Detect which cell encompasses the target text, then output its (X, Y) center coordinate. 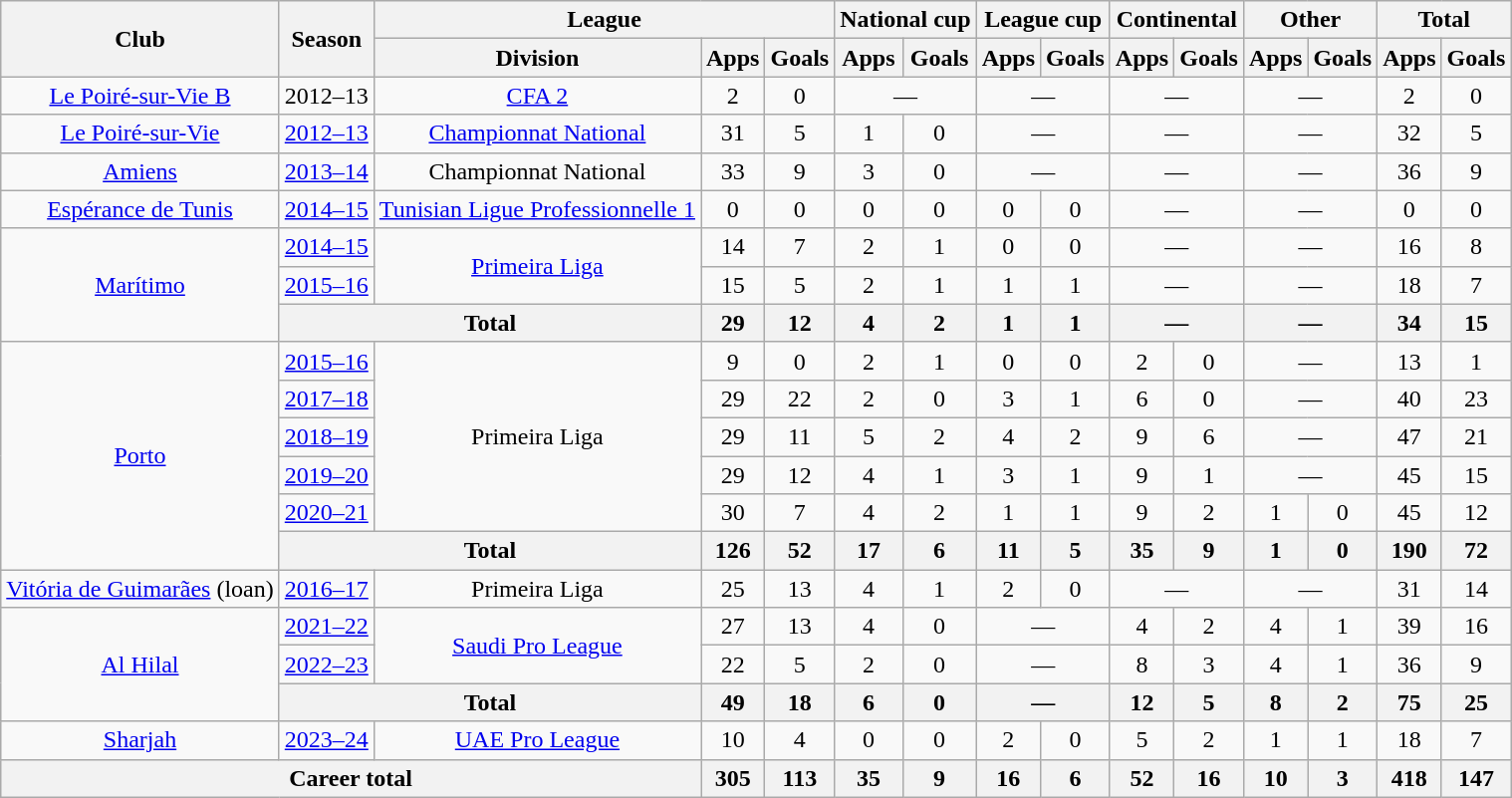
49 (733, 702)
75 (1409, 702)
2017–18 (327, 399)
2019–20 (327, 475)
23 (1476, 399)
Career total (351, 778)
Amiens (140, 171)
27 (733, 627)
190 (1409, 551)
Division (537, 58)
47 (1409, 436)
League cup (1043, 20)
Tunisian Ligue Professionnelle 1 (537, 209)
2013–14 (327, 171)
National cup (905, 20)
Le Poiré-sur-Vie (140, 133)
32 (1409, 133)
Al Hilal (140, 665)
39 (1409, 627)
30 (733, 513)
33 (733, 171)
2016–17 (327, 589)
League (604, 20)
305 (733, 778)
Saudi Pro League (537, 646)
2018–19 (327, 436)
UAE Pro League (537, 740)
2021–22 (327, 627)
2020–21 (327, 513)
Other (1310, 20)
Club (140, 39)
418 (1409, 778)
21 (1476, 436)
Vitória de Guimarães (loan) (140, 589)
2023–24 (327, 740)
Le Poiré-sur-Vie B (140, 96)
113 (800, 778)
2022–23 (327, 665)
17 (869, 551)
72 (1476, 551)
Sharjah (140, 740)
126 (733, 551)
Marítimo (140, 285)
Espérance de Tunis (140, 209)
Continental (1176, 20)
Porto (140, 455)
40 (1409, 399)
34 (1409, 323)
Season (327, 39)
CFA 2 (537, 96)
147 (1476, 778)
